Provide the (X, Y) coordinate of the cell's center where the given text is located.  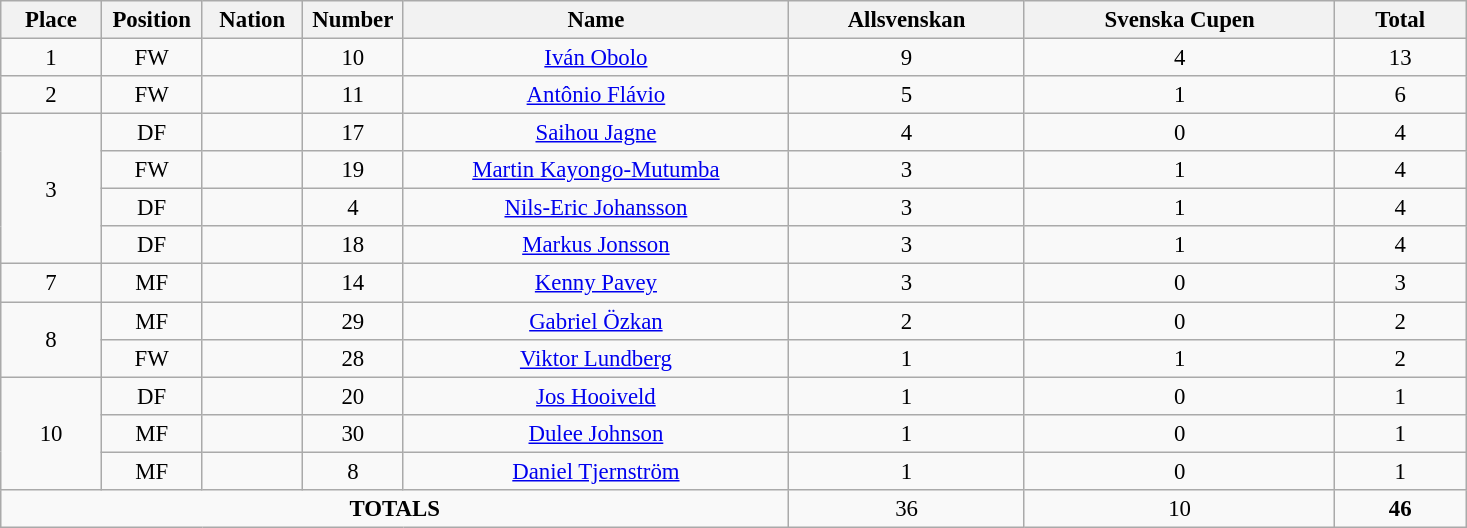
Antônio Flávio (596, 95)
Daniel Tjernström (596, 471)
Number (354, 20)
6 (1400, 95)
46 (1400, 509)
Total (1400, 20)
Kenny Pavey (596, 283)
Allsvenskan (907, 20)
Name (596, 20)
Place (52, 20)
TOTALS (395, 509)
Jos Hooiveld (596, 396)
20 (354, 396)
30 (354, 433)
9 (907, 58)
Svenska Cupen (1180, 20)
Saihou Jagne (596, 133)
Martin Kayongo-Mutumba (596, 170)
13 (1400, 58)
14 (354, 283)
Nation (252, 20)
Position (152, 20)
Nils-Eric Johansson (596, 208)
28 (354, 358)
11 (354, 95)
Markus Jonsson (596, 245)
Iván Obolo (596, 58)
17 (354, 133)
Dulee Johnson (596, 433)
5 (907, 95)
19 (354, 170)
29 (354, 321)
36 (907, 509)
Gabriel Özkan (596, 321)
18 (354, 245)
7 (52, 283)
Viktor Lundberg (596, 358)
